From the cell containing the given text, extract its center point as (X, Y) coordinate. 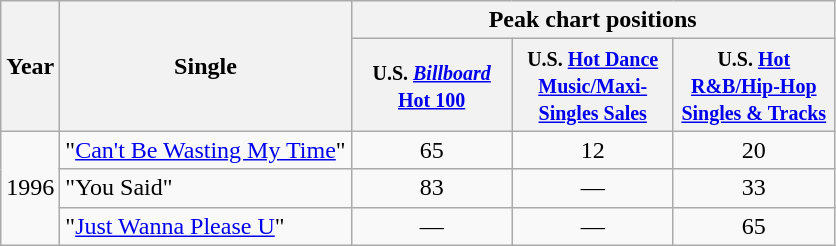
33 (754, 188)
20 (754, 150)
"You Said" (206, 188)
Single (206, 66)
Year (30, 66)
"Just Wanna Please U" (206, 226)
U.S. Billboard Hot 100 (432, 85)
1996 (30, 188)
83 (432, 188)
Peak chart positions (592, 20)
U.S. Hot R&B/Hip-Hop Singles & Tracks (754, 85)
"Can't Be Wasting My Time" (206, 150)
12 (592, 150)
U.S. Hot Dance Music/Maxi-Singles Sales (592, 85)
